Provide the (x, y) coordinate of the cell's center where the given text is located.  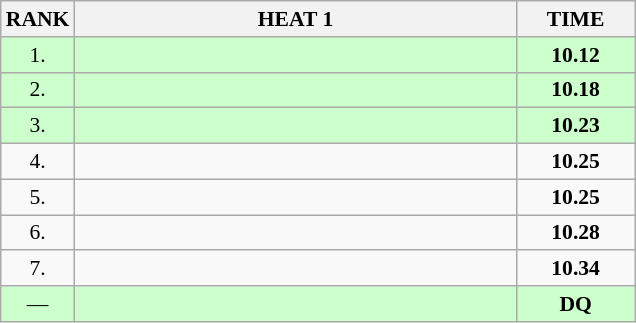
10.28 (576, 233)
6. (38, 233)
RANK (38, 19)
4. (38, 162)
TIME (576, 19)
— (38, 304)
10.23 (576, 126)
3. (38, 126)
10.18 (576, 90)
2. (38, 90)
HEAT 1 (295, 19)
10.34 (576, 269)
5. (38, 197)
7. (38, 269)
1. (38, 55)
DQ (576, 304)
10.12 (576, 55)
